Return (x, y) of the center of cell containing provided text 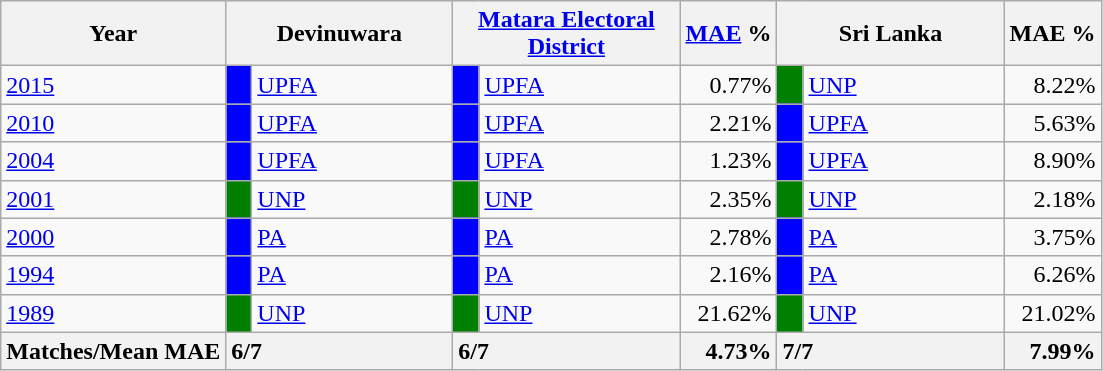
1994 (114, 275)
Matara Electoral District (566, 34)
2001 (114, 199)
2.78% (728, 237)
6.26% (1052, 275)
1.23% (728, 161)
2000 (114, 237)
2015 (114, 85)
Year (114, 34)
4.73% (728, 351)
2010 (114, 123)
1989 (114, 313)
Devinuwara (340, 34)
Matches/Mean MAE (114, 351)
5.63% (1052, 123)
0.77% (728, 85)
Sri Lanka (890, 34)
21.02% (1052, 313)
3.75% (1052, 237)
7.99% (1052, 351)
2.21% (728, 123)
2004 (114, 161)
8.90% (1052, 161)
21.62% (728, 313)
8.22% (1052, 85)
2.18% (1052, 199)
2.35% (728, 199)
2.16% (728, 275)
7/7 (890, 351)
